Pinpoint the cell where the given text exists, returning its (x, y) midpoint coordinate. 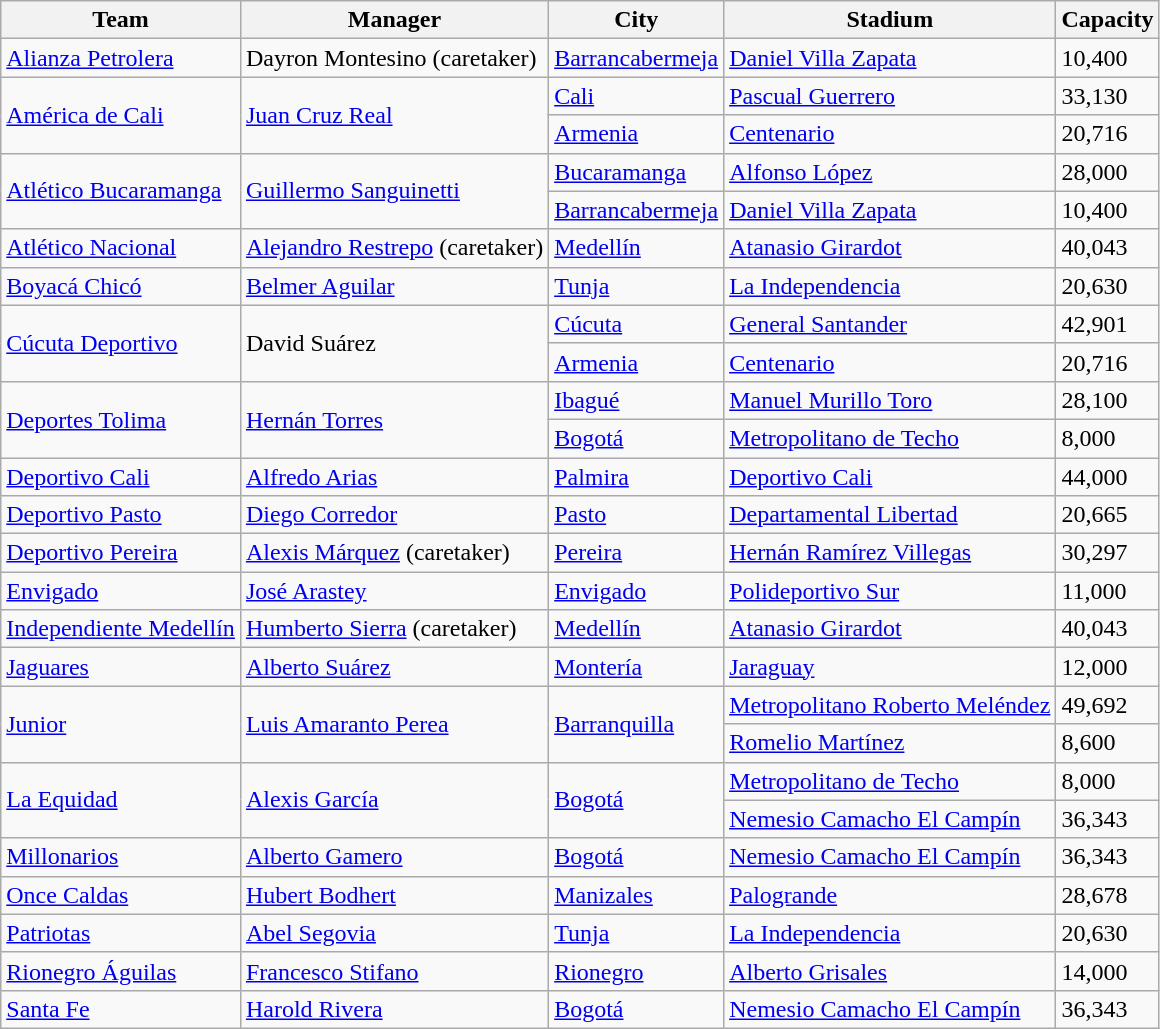
Humberto Sierra (caretaker) (394, 629)
Bucaramanga (636, 172)
David Suárez (394, 343)
La Equidad (121, 800)
Abel Segovia (394, 933)
Santa Fe (121, 1009)
Alianza Petrolera (121, 58)
Pereira (636, 553)
América de Cali (121, 115)
20,665 (1108, 515)
Romelio Martínez (890, 743)
Manuel Murillo Toro (890, 400)
Deportes Tolima (121, 419)
Guillermo Sanguinetti (394, 191)
Alexis García (394, 800)
Atlético Nacional (121, 248)
Once Caldas (121, 895)
Rionegro Águilas (121, 971)
Diego Corredor (394, 515)
Montería (636, 667)
Hernán Torres (394, 419)
Palmira (636, 477)
Manager (394, 20)
Hernán Ramírez Villegas (890, 553)
Manizales (636, 895)
Cúcuta (636, 324)
Luis Amaranto Perea (394, 724)
Francesco Stifano (394, 971)
Junior (121, 724)
33,130 (1108, 96)
Stadium (890, 20)
28,000 (1108, 172)
Ibagué (636, 400)
49,692 (1108, 705)
Departamental Libertad (890, 515)
11,000 (1108, 591)
Harold Rivera (394, 1009)
Cúcuta Deportivo (121, 343)
Boyacá Chicó (121, 286)
Rionegro (636, 971)
28,678 (1108, 895)
Dayron Montesino (caretaker) (394, 58)
Independiente Medellín (121, 629)
Palogrande (890, 895)
Jaraguay (890, 667)
Alejandro Restrepo (caretaker) (394, 248)
Polideportivo Sur (890, 591)
Millonarios (121, 857)
42,901 (1108, 324)
Belmer Aguilar (394, 286)
Metropolitano Roberto Meléndez (890, 705)
General Santander (890, 324)
Atlético Bucaramanga (121, 191)
Alexis Márquez (caretaker) (394, 553)
Deportivo Pereira (121, 553)
José Arastey (394, 591)
Hubert Bodhert (394, 895)
30,297 (1108, 553)
City (636, 20)
Patriotas (121, 933)
Alfredo Arias (394, 477)
Capacity (1108, 20)
Alberto Grisales (890, 971)
Deportivo Pasto (121, 515)
Cali (636, 96)
12,000 (1108, 667)
28,100 (1108, 400)
Jaguares (121, 667)
Pascual Guerrero (890, 96)
8,600 (1108, 743)
44,000 (1108, 477)
Barranquilla (636, 724)
Alberto Suárez (394, 667)
Alberto Gamero (394, 857)
14,000 (1108, 971)
Juan Cruz Real (394, 115)
Team (121, 20)
Pasto (636, 515)
Alfonso López (890, 172)
